Output the [X, Y] coordinate of the center of the cell containing the given text.  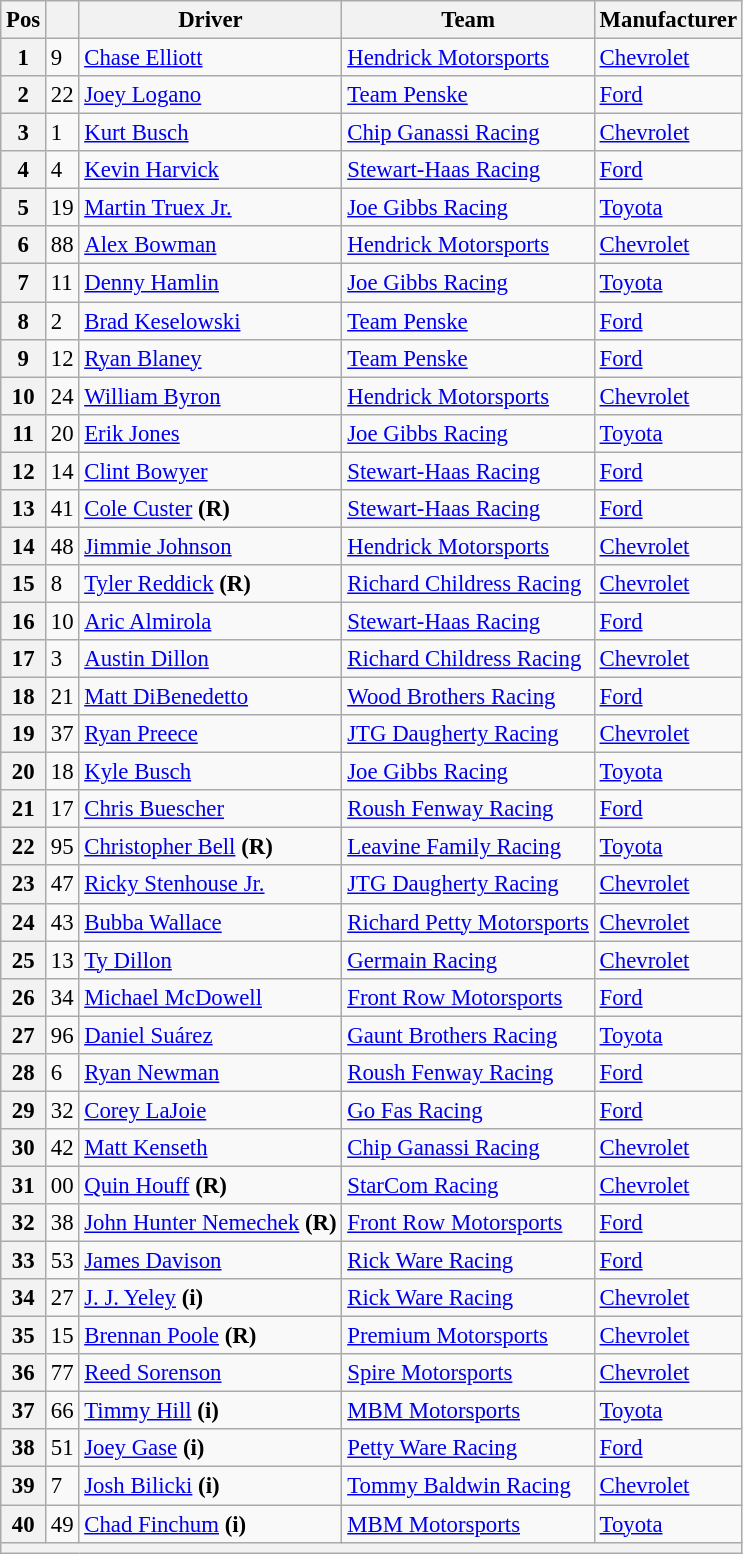
16 [24, 621]
Brennan Poole (R) [210, 1336]
J. J. Yeley (i) [210, 1298]
Brad Keselowski [210, 321]
Leavine Family Racing [468, 847]
25 [24, 960]
StarCom Racing [468, 1185]
Gaunt Brothers Racing [468, 1035]
Bubba Wallace [210, 922]
49 [62, 1524]
88 [62, 245]
Ricky Stenhouse Jr. [210, 885]
Wood Brothers Racing [468, 697]
Germain Racing [468, 960]
Spire Motorsports [468, 1373]
30 [24, 1148]
39 [24, 1486]
Cole Custer (R) [210, 509]
35 [24, 1336]
48 [62, 546]
47 [62, 885]
Kurt Busch [210, 133]
26 [24, 997]
Premium Motorsports [468, 1336]
Chase Elliott [210, 58]
Timmy Hill (i) [210, 1411]
00 [62, 1185]
29 [24, 1110]
Kyle Busch [210, 772]
John Hunter Nemechek (R) [210, 1223]
Erik Jones [210, 433]
Driver [210, 20]
Denny Hamlin [210, 283]
Go Fas Racing [468, 1110]
Clint Bowyer [210, 471]
Ryan Newman [210, 1073]
95 [62, 847]
51 [62, 1449]
33 [24, 1261]
Tyler Reddick (R) [210, 584]
66 [62, 1411]
42 [62, 1148]
Chris Buescher [210, 809]
Daniel Suárez [210, 1035]
36 [24, 1373]
William Byron [210, 396]
40 [24, 1524]
Pos [24, 20]
Josh Bilicki (i) [210, 1486]
Jimmie Johnson [210, 546]
96 [62, 1035]
Corey LaJoie [210, 1110]
Aric Almirola [210, 621]
Richard Petty Motorsports [468, 922]
Joey Logano [210, 95]
Matt Kenseth [210, 1148]
Martin Truex Jr. [210, 208]
Alex Bowman [210, 245]
Quin Houff (R) [210, 1185]
77 [62, 1373]
5 [24, 208]
Christopher Bell (R) [210, 847]
31 [24, 1185]
Manufacturer [668, 20]
Ryan Blaney [210, 358]
Team [468, 20]
Joey Gase (i) [210, 1449]
Chad Finchum (i) [210, 1524]
53 [62, 1261]
Tommy Baldwin Racing [468, 1486]
Michael McDowell [210, 997]
Petty Ware Racing [468, 1449]
28 [24, 1073]
Austin Dillon [210, 659]
Ryan Preece [210, 734]
43 [62, 922]
41 [62, 509]
Reed Sorenson [210, 1373]
Kevin Harvick [210, 170]
Matt DiBenedetto [210, 697]
23 [24, 885]
James Davison [210, 1261]
Ty Dillon [210, 960]
